Search for the cell housing the specified text and yield its [x, y] center coordinate. 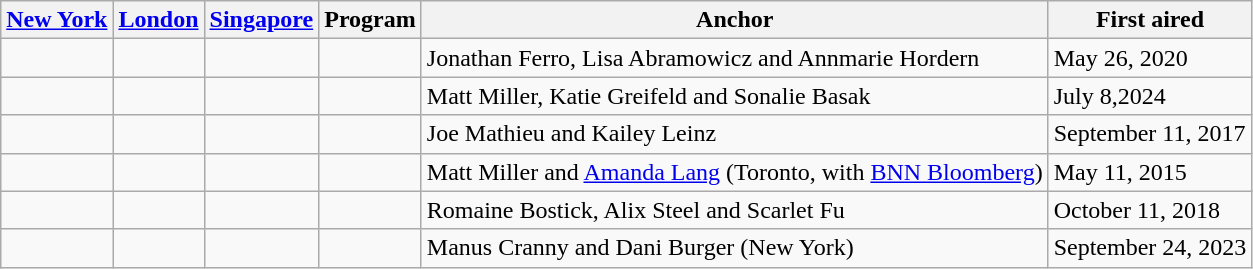
New York [57, 20]
Manus Cranny and Dani Burger (New York) [734, 248]
July 8,2024 [1150, 96]
London [158, 20]
Anchor [734, 20]
Romaine Bostick, Alix Steel and Scarlet Fu [734, 210]
Singapore [262, 20]
Joe Mathieu and Kailey Leinz [734, 134]
Jonathan Ferro, Lisa Abramowicz and Annmarie Hordern [734, 58]
September 11, 2017 [1150, 134]
October 11, 2018 [1150, 210]
September 24, 2023 [1150, 248]
May 11, 2015 [1150, 172]
Matt Miller and Amanda Lang (Toronto, with BNN Bloomberg) [734, 172]
Matt Miller, Katie Greifeld and Sonalie Basak [734, 96]
Program [370, 20]
May 26, 2020 [1150, 58]
First aired [1150, 20]
